Detect which cell encompasses the target text, then output its (x, y) center coordinate. 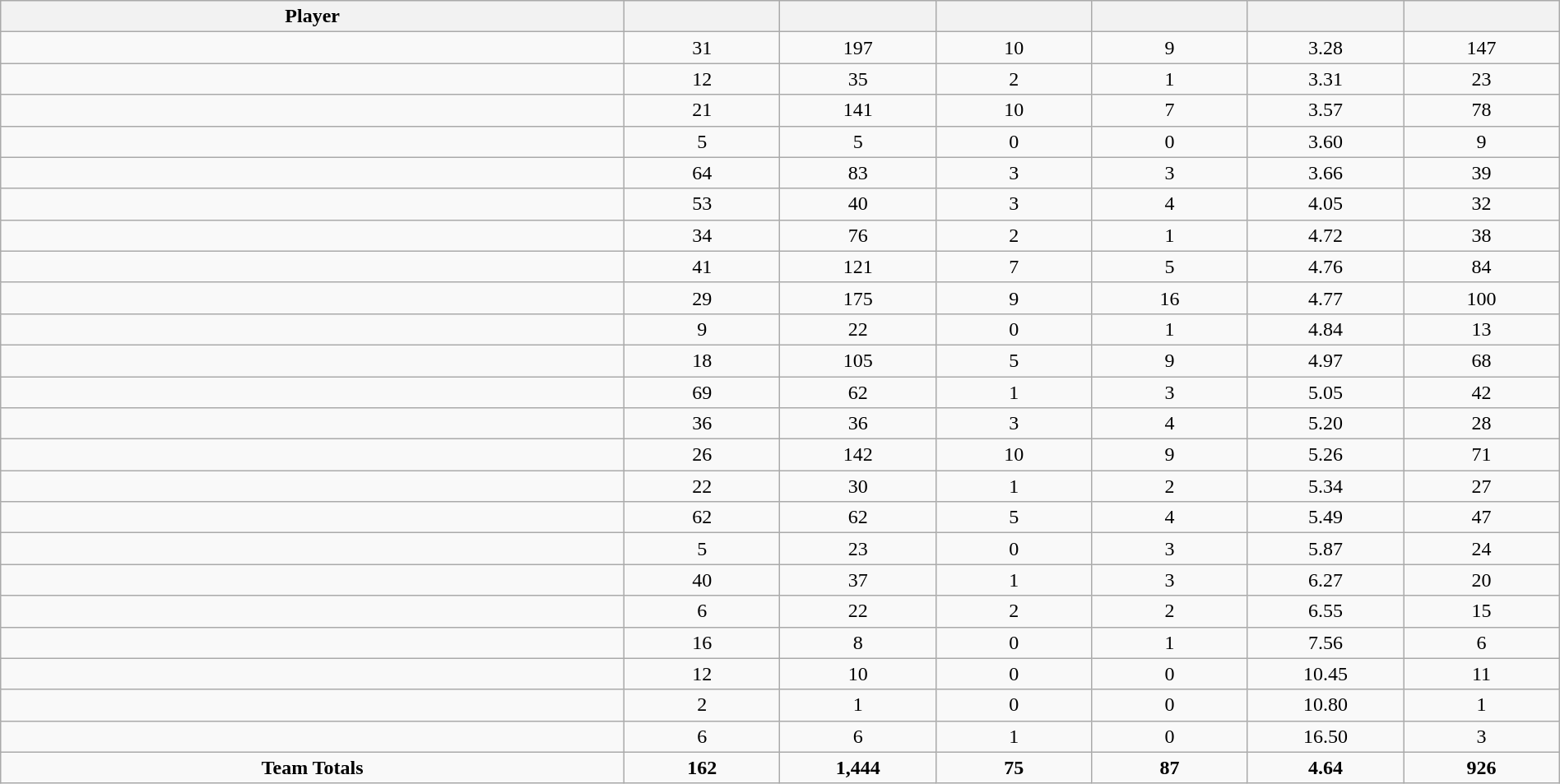
4.76 (1325, 267)
83 (857, 173)
37 (857, 580)
10.80 (1325, 705)
197 (857, 48)
3.31 (1325, 79)
42 (1481, 392)
31 (703, 48)
16.50 (1325, 736)
100 (1481, 298)
5.49 (1325, 517)
Team Totals (313, 768)
4.05 (1325, 204)
3.60 (1325, 141)
141 (857, 110)
142 (857, 455)
71 (1481, 455)
8 (857, 643)
7.56 (1325, 643)
26 (703, 455)
32 (1481, 204)
34 (703, 235)
5.34 (1325, 486)
147 (1481, 48)
38 (1481, 235)
11 (1481, 674)
76 (857, 235)
5.05 (1325, 392)
4.72 (1325, 235)
53 (703, 204)
5.26 (1325, 455)
75 (1014, 768)
6.27 (1325, 580)
4.64 (1325, 768)
926 (1481, 768)
121 (857, 267)
1,444 (857, 768)
20 (1481, 580)
27 (1481, 486)
3.57 (1325, 110)
4.97 (1325, 360)
35 (857, 79)
3.28 (1325, 48)
4.84 (1325, 329)
84 (1481, 267)
162 (703, 768)
105 (857, 360)
64 (703, 173)
78 (1481, 110)
68 (1481, 360)
10.45 (1325, 674)
41 (703, 267)
5.87 (1325, 549)
18 (703, 360)
47 (1481, 517)
69 (703, 392)
87 (1170, 768)
4.77 (1325, 298)
13 (1481, 329)
24 (1481, 549)
175 (857, 298)
29 (703, 298)
6.55 (1325, 611)
39 (1481, 173)
30 (857, 486)
5.20 (1325, 424)
15 (1481, 611)
Player (313, 16)
21 (703, 110)
3.66 (1325, 173)
28 (1481, 424)
